From the cell containing the given text, extract its center point as [x, y] coordinate. 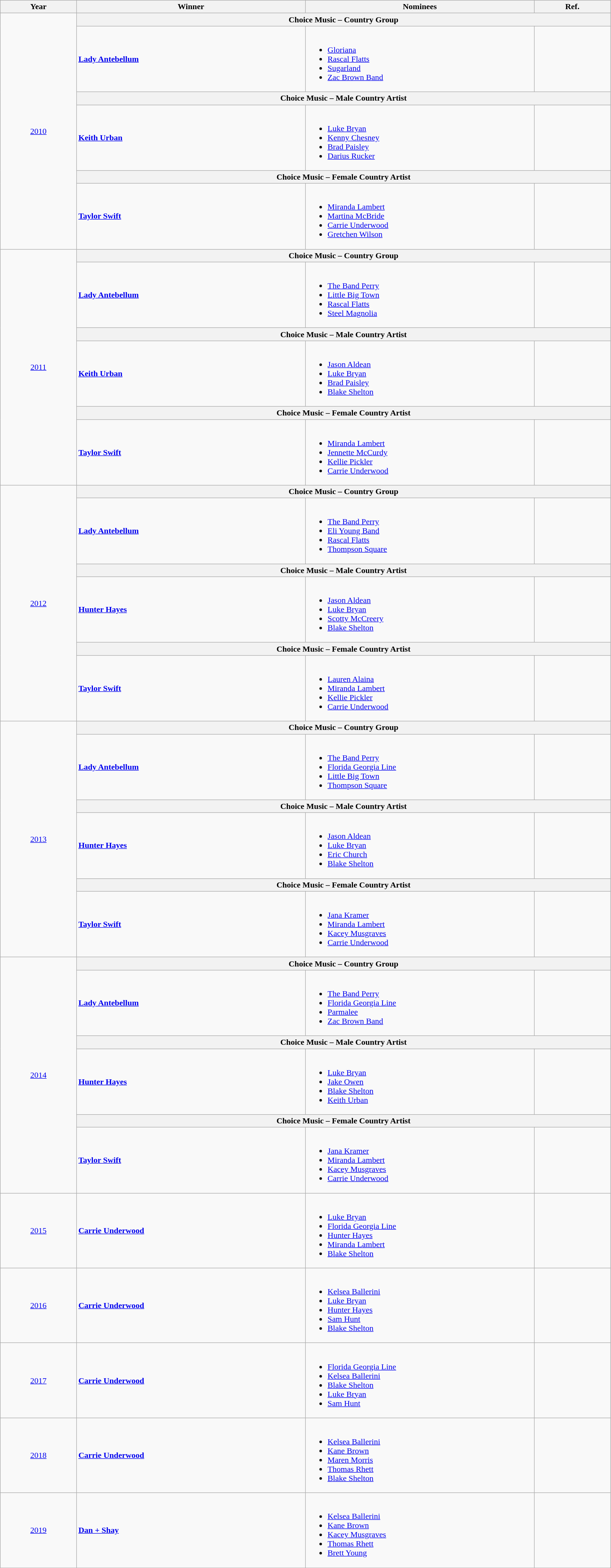
Miranda LambertMartina McBrideCarrie UnderwoodGretchen Wilson [420, 216]
Luke BryanKenny ChesneyBrad PaisleyDarius Rucker [420, 138]
The Band PerryEli Young BandRascal FlattsThompson Square [420, 531]
Jason AldeanLuke BryanEric ChurchBlake Shelton [420, 846]
Luke BryanJake OwenBlake SheltonKeith Urban [420, 1081]
Florida Georgia LineKelsea BalleriniBlake SheltonLuke BryanSam Hunt [420, 1381]
Kelsea BalleriniKane BrownKacey MusgravesThomas RhettBrett Young [420, 1530]
Dan + Shay [191, 1530]
2010 [39, 131]
Winner [191, 7]
Luke BryanFlorida Georgia LineHunter HayesMiranda LambertBlake Shelton [420, 1231]
Nominees [420, 7]
Jason AldeanLuke BryanScotty McCreeryBlake Shelton [420, 610]
Miranda LambertJennette McCurdyKellie PicklerCarrie Underwood [420, 452]
Year [39, 7]
Ref. [572, 7]
Jason AldeanLuke BryanBrad PaisleyBlake Shelton [420, 373]
2013 [39, 839]
Lauren AlainaMiranda LambertKellie PicklerCarrie Underwood [420, 688]
2011 [39, 367]
Kelsea BalleriniLuke BryanHunter HayesSam HuntBlake Shelton [420, 1305]
2014 [39, 1075]
GlorianaRascal FlattsSugarlandZac Brown Band [420, 59]
Kelsea BalleriniKane BrownMaren MorrisThomas RhettBlake Shelton [420, 1455]
2016 [39, 1305]
2012 [39, 603]
2017 [39, 1381]
2018 [39, 1455]
The Band PerryFlorida Georgia LineLittle Big TownThompson Square [420, 767]
2019 [39, 1530]
The Band PerryFlorida Georgia LineParmaleeZac Brown Band [420, 1003]
The Band PerryLittle Big TownRascal FlattsSteel Magnolia [420, 295]
2015 [39, 1231]
